Search for the cell housing the specified text and yield its (x, y) center coordinate. 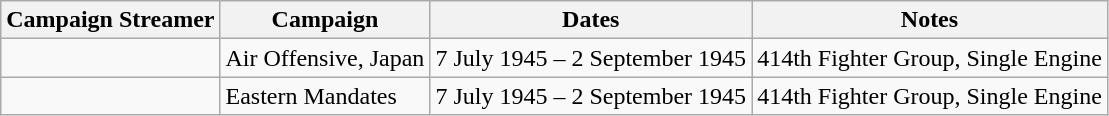
Dates (591, 20)
Eastern Mandates (325, 96)
Air Offensive, Japan (325, 58)
Campaign (325, 20)
Campaign Streamer (110, 20)
Notes (930, 20)
